Search for the cell housing the specified text and yield its (X, Y) center coordinate. 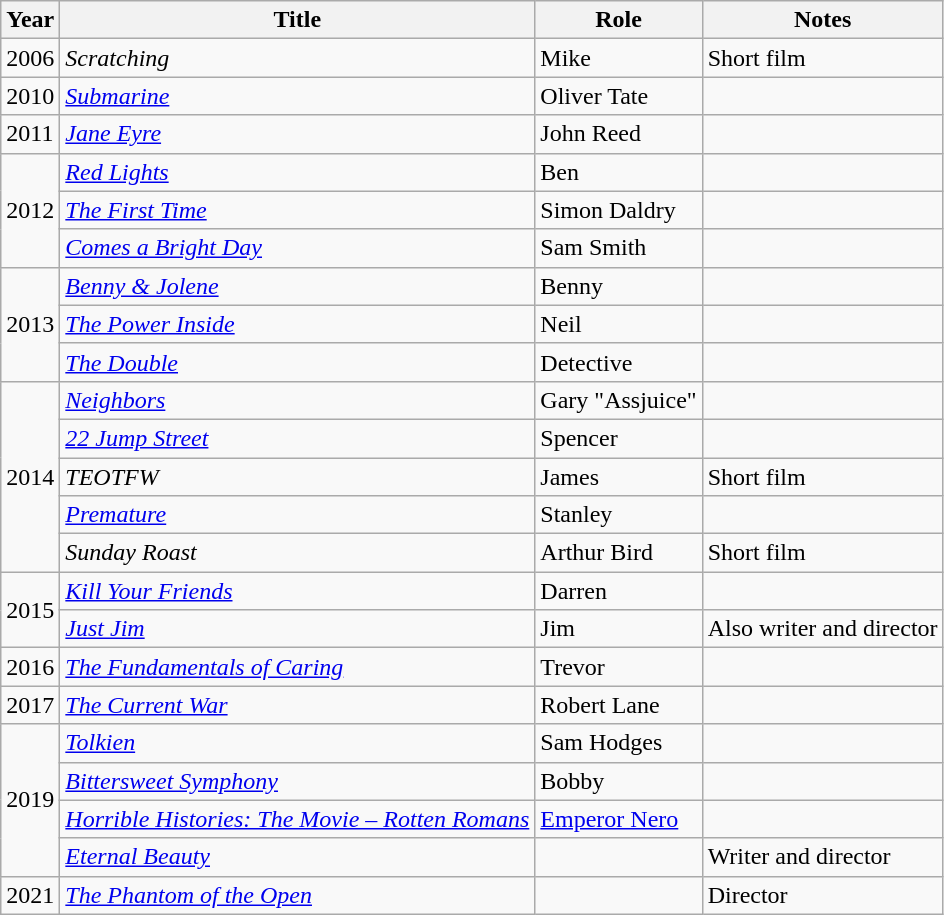
Sam Hodges (618, 743)
Kill Your Friends (298, 591)
2011 (30, 134)
Simon Daldry (618, 210)
2013 (30, 324)
Sunday Roast (298, 553)
2012 (30, 210)
Bobby (618, 781)
2019 (30, 800)
Eternal Beauty (298, 857)
Emperor Nero (618, 819)
Gary "Assjuice" (618, 400)
The Current War (298, 705)
Benny & Jolene (298, 286)
Title (298, 20)
2021 (30, 895)
Robert Lane (618, 705)
Red Lights (298, 172)
Spencer (618, 438)
Scratching (298, 58)
2014 (30, 476)
Benny (618, 286)
Detective (618, 362)
2006 (30, 58)
Submarine (298, 96)
Year (30, 20)
Sam Smith (618, 248)
TEOTFW (298, 477)
Bittersweet Symphony (298, 781)
Jim (618, 629)
Arthur Bird (618, 553)
James (618, 477)
Role (618, 20)
The First Time (298, 210)
Ben (618, 172)
22 Jump Street (298, 438)
Notes (822, 20)
2017 (30, 705)
Trevor (618, 667)
The Fundamentals of Caring (298, 667)
Comes a Bright Day (298, 248)
Neil (618, 324)
Jane Eyre (298, 134)
John Reed (618, 134)
2010 (30, 96)
The Power Inside (298, 324)
Darren (618, 591)
Mike (618, 58)
The Double (298, 362)
Also writer and director (822, 629)
The Phantom of the Open (298, 895)
Writer and director (822, 857)
Neighbors (298, 400)
2015 (30, 610)
Oliver Tate (618, 96)
2016 (30, 667)
Tolkien (298, 743)
Horrible Histories: The Movie – Rotten Romans (298, 819)
Director (822, 895)
Just Jim (298, 629)
Stanley (618, 515)
Premature (298, 515)
